Search for the cell housing the specified text and yield its [x, y] center coordinate. 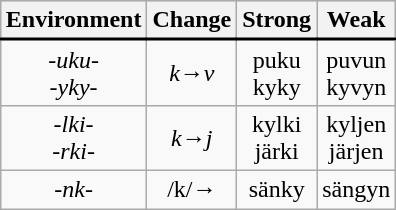
kyljen järjen [356, 138]
k→v [192, 73]
sängyn [356, 189]
Environment [74, 20]
/k/→ [192, 189]
Change [192, 20]
puku kyky [277, 73]
k→j [192, 138]
-uku- -yky- [74, 73]
kylki järki [277, 138]
-lki- -rki- [74, 138]
sänky [277, 189]
Weak [356, 20]
Strong [277, 20]
puvun kyvyn [356, 73]
-nk- [74, 189]
